Search for the cell housing the specified text and yield its [x, y] center coordinate. 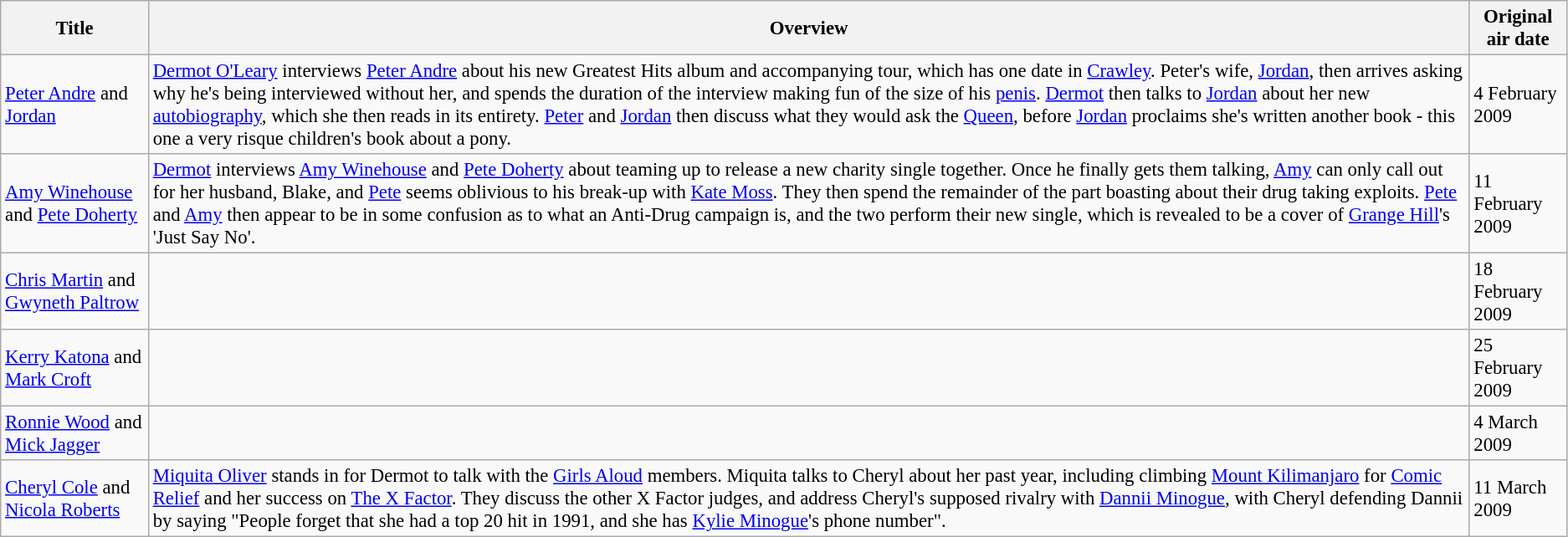
4 March 2009 [1518, 433]
Kerry Katona and Mark Croft [75, 368]
4 February 2009 [1518, 105]
11 February 2009 [1518, 204]
Title [75, 28]
Peter Andre and Jordan [75, 105]
Original air date [1518, 28]
Cheryl Cole and Nicola Roberts [75, 499]
18 February 2009 [1518, 292]
Amy Winehouse and Pete Doherty [75, 204]
25 February 2009 [1518, 368]
Ronnie Wood and Mick Jagger [75, 433]
Chris Martin and Gwyneth Paltrow [75, 292]
11 March 2009 [1518, 499]
Overview [808, 28]
